Output the (x, y) coordinate of the center of the cell containing the given text.  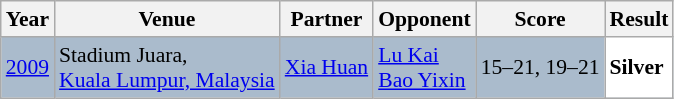
Stadium Juara,Kuala Lumpur, Malaysia (167, 68)
Score (540, 19)
2009 (28, 68)
Opponent (424, 19)
Partner (326, 19)
Venue (167, 19)
Lu Kai Bao Yixin (424, 68)
Silver (640, 68)
Result (640, 19)
15–21, 19–21 (540, 68)
Xia Huan (326, 68)
Year (28, 19)
